Scan for the cell matching the given text and deliver its [X, Y] coordinate at center. 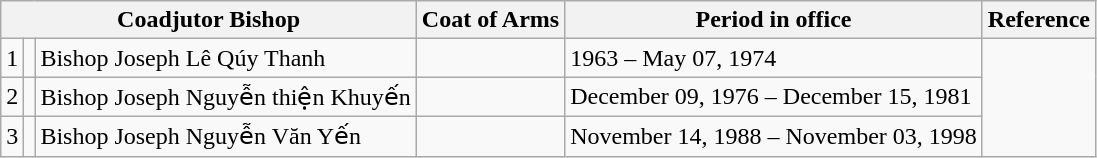
Coadjutor Bishop [209, 20]
2 [12, 97]
December 09, 1976 – December 15, 1981 [774, 97]
Coat of Arms [490, 20]
November 14, 1988 – November 03, 1998 [774, 136]
Period in office [774, 20]
1 [12, 58]
Reference [1038, 20]
Bishop Joseph Nguyễn Văn Yến [226, 136]
3 [12, 136]
1963 – May 07, 1974 [774, 58]
Bishop Joseph Lê Qúy Thanh [226, 58]
Bishop Joseph Nguyễn thiện Khuyến [226, 97]
